Output the [X, Y] coordinate of the center of the cell containing the given text.  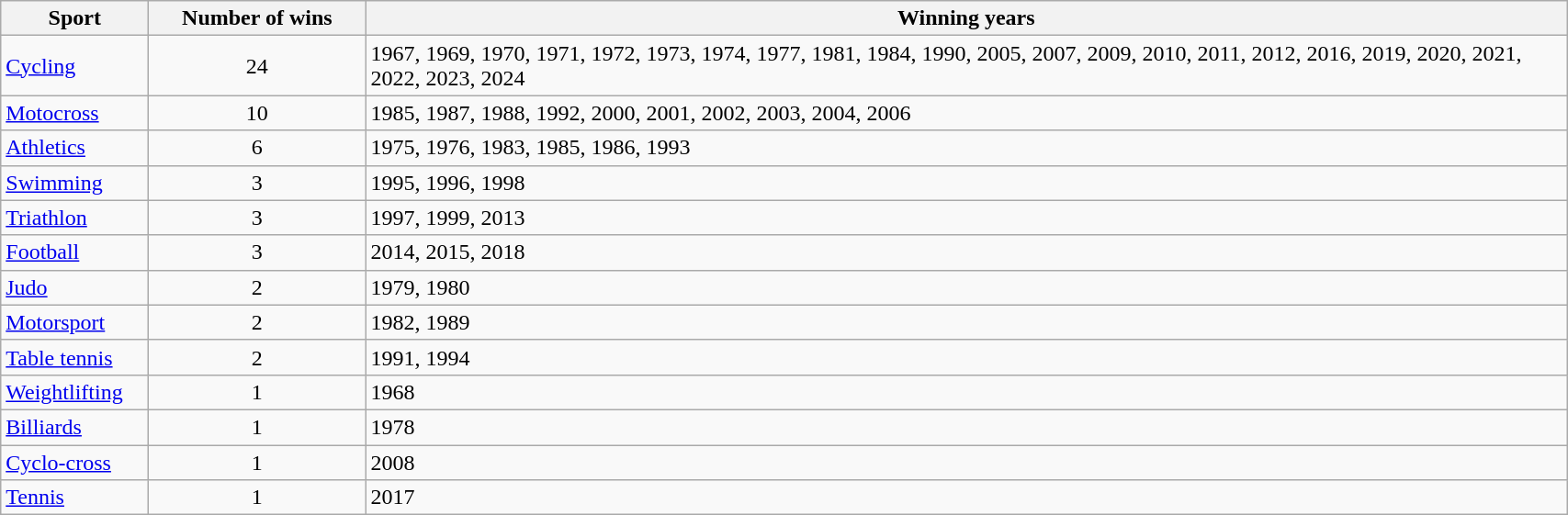
Swimming [75, 183]
Cycling [75, 66]
1975, 1976, 1983, 1985, 1986, 1993 [966, 148]
Motocross [75, 113]
Judo [75, 287]
Winning years [966, 18]
Cyclo-cross [75, 462]
1995, 1996, 1998 [966, 183]
10 [257, 113]
1997, 1999, 2013 [966, 218]
Football [75, 252]
Triathlon [75, 218]
Tennis [75, 498]
Billiards [75, 427]
1985, 1987, 1988, 1992, 2000, 2001, 2002, 2003, 2004, 2006 [966, 113]
2008 [966, 462]
Table tennis [75, 357]
Weightlifting [75, 392]
6 [257, 148]
1967, 1969, 1970, 1971, 1972, 1973, 1974, 1977, 1981, 1984, 1990, 2005, 2007, 2009, 2010, 2011, 2012, 2016, 2019, 2020, 2021, 2022, 2023, 2024 [966, 66]
1968 [966, 392]
1991, 1994 [966, 357]
2014, 2015, 2018 [966, 252]
Number of wins [257, 18]
1978 [966, 427]
Athletics [75, 148]
1979, 1980 [966, 287]
2017 [966, 498]
1982, 1989 [966, 322]
24 [257, 66]
Motorsport [75, 322]
Sport [75, 18]
